Locate the cell with the specified text and output its [X, Y] center coordinate. 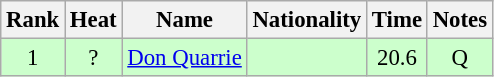
Rank [33, 20]
20.6 [398, 58]
? [94, 58]
Time [398, 20]
1 [33, 58]
Don Quarrie [184, 58]
Notes [460, 20]
Name [184, 20]
Heat [94, 20]
Nationality [306, 20]
Q [460, 58]
